For the text-containing cell, return its midpoint in [x, y] coordinate format. 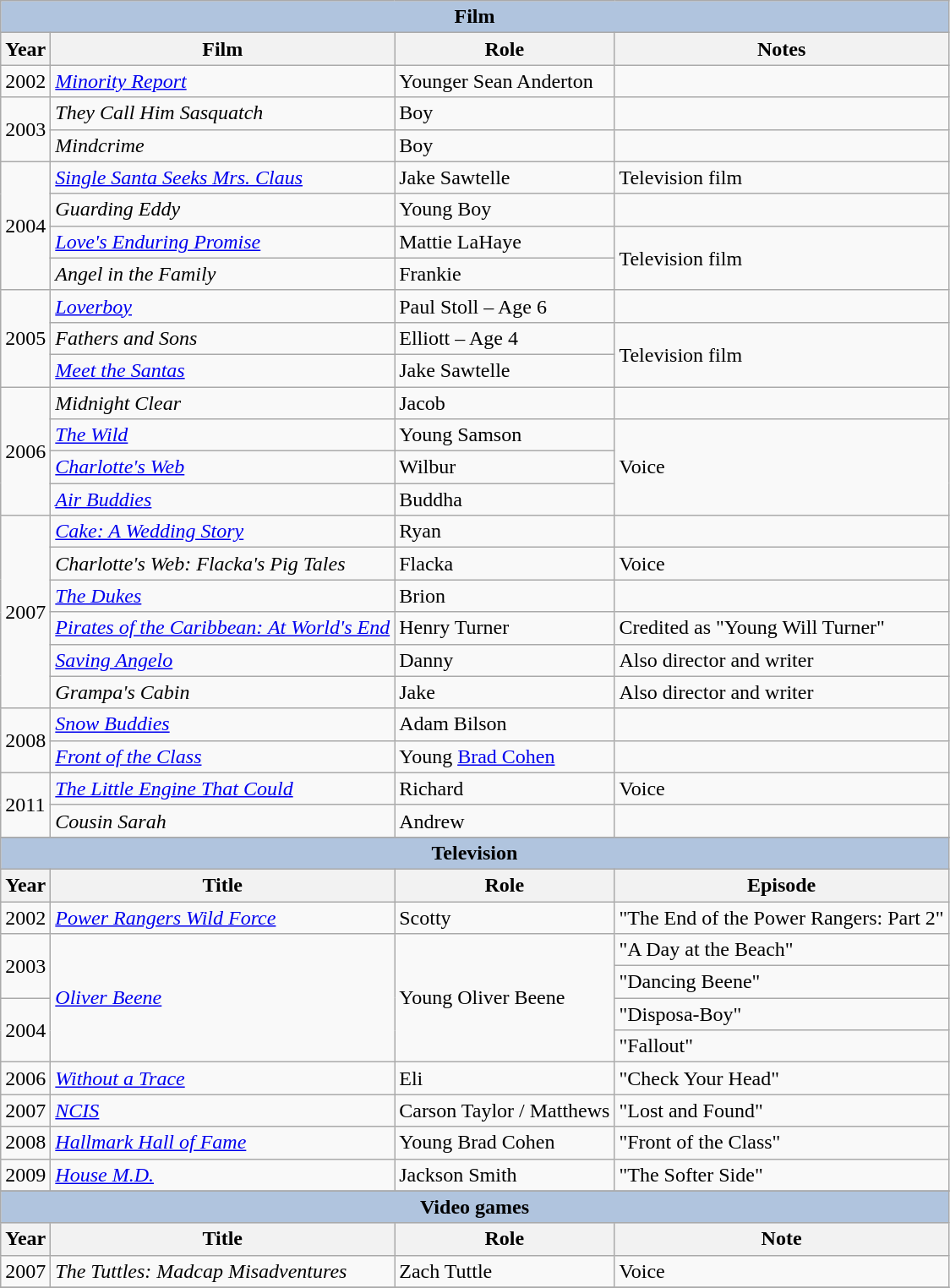
Episode [781, 885]
Young Boy [505, 210]
Midnight Clear [223, 403]
Ryan [505, 532]
Meet the Santas [223, 370]
Charlotte's Web [223, 467]
Fathers and Sons [223, 338]
Young Oliver Beene [505, 998]
Oliver Beene [223, 998]
"Disposa-Boy" [781, 1014]
Eli [505, 1078]
Andrew [505, 821]
Adam Bilson [505, 724]
The Wild [223, 435]
Jake [505, 692]
Younger Sean Anderton [505, 81]
House M.D. [223, 1175]
Flacka [505, 564]
Cousin Sarah [223, 821]
Frankie [505, 274]
The Tuttles: Madcap Misadventures [223, 1271]
Guarding Eddy [223, 210]
2009 [25, 1175]
Buddha [505, 499]
Cake: A Wedding Story [223, 532]
Wilbur [505, 467]
Note [781, 1239]
Single Santa Seeks Mrs. Claus [223, 177]
Young Samson [505, 435]
Video games [475, 1207]
Hallmark Hall of Fame [223, 1143]
Jacob [505, 403]
Snow Buddies [223, 724]
NCIS [223, 1111]
The Dukes [223, 596]
Loverboy [223, 306]
"Fallout" [781, 1046]
The Little Engine That Could [223, 789]
Credited as "Young Will Turner" [781, 628]
Minority Report [223, 81]
"The Softer Side" [781, 1175]
"Dancing Beene" [781, 982]
Power Rangers Wild Force [223, 917]
Scotty [505, 917]
Love's Enduring Promise [223, 242]
Brion [505, 596]
Jackson Smith [505, 1175]
Danny [505, 660]
Saving Angelo [223, 660]
"The End of the Power Rangers: Part 2" [781, 917]
"A Day at the Beach" [781, 950]
Without a Trace [223, 1078]
Television [475, 853]
"Front of the Class" [781, 1143]
Mindcrime [223, 145]
Mattie LaHaye [505, 242]
Elliott – Age 4 [505, 338]
Henry Turner [505, 628]
Pirates of the Caribbean: At World's End [223, 628]
Front of the Class [223, 756]
Charlotte's Web: Flacka's Pig Tales [223, 564]
Notes [781, 49]
"Lost and Found" [781, 1111]
Richard [505, 789]
2005 [25, 338]
Carson Taylor / Matthews [505, 1111]
They Call Him Sasquatch [223, 113]
Angel in the Family [223, 274]
Paul Stoll – Age 6 [505, 306]
"Check Your Head" [781, 1078]
Air Buddies [223, 499]
Grampa's Cabin [223, 692]
2011 [25, 805]
Zach Tuttle [505, 1271]
